Identify which cell holds the provided text, then report its (X, Y) central coordinate. 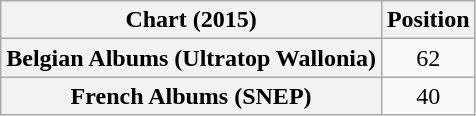
Chart (2015) (192, 20)
Position (428, 20)
Belgian Albums (Ultratop Wallonia) (192, 58)
62 (428, 58)
40 (428, 96)
French Albums (SNEP) (192, 96)
